Return the [X, Y] coordinate for the center point of the cell that contains the specified text.  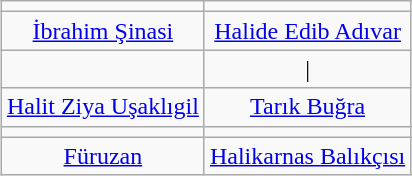
Halikarnas Balıkçısı [307, 156]
Halide Edib Adıvar [307, 31]
Halit Ziya Uşaklıgil [102, 107]
| [307, 69]
Tarık Buğra [307, 107]
İbrahim Şinasi [102, 31]
Füruzan [102, 156]
